Capture the cell that displays the provided text and extract its (X, Y) central coordinate. 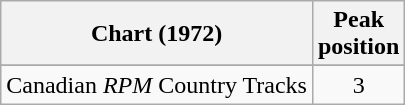
Canadian RPM Country Tracks (157, 85)
3 (358, 85)
Chart (1972) (157, 34)
Peakposition (358, 34)
